Provide the [x, y] coordinate of the cell's center where the given text is located.  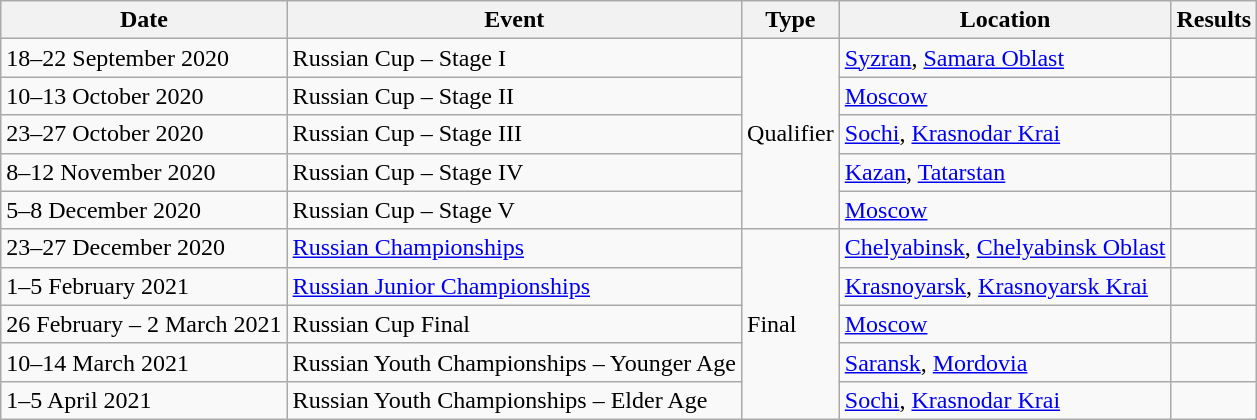
Russian Championships [514, 248]
Syzran, Samara Oblast [1005, 58]
Russian Junior Championships [514, 286]
Russian Cup – Stage IV [514, 172]
Type [791, 20]
23–27 December 2020 [144, 248]
Russian Youth Championships – Younger Age [514, 362]
23–27 October 2020 [144, 134]
Results [1214, 20]
Kazan, Tatarstan [1005, 172]
Saransk, Mordovia [1005, 362]
26 February – 2 March 2021 [144, 324]
Russian Cup – Stage II [514, 96]
Russian Cup – Stage I [514, 58]
10–14 March 2021 [144, 362]
Location [1005, 20]
Chelyabinsk, Chelyabinsk Oblast [1005, 248]
Russian Cup – Stage V [514, 210]
Qualifier [791, 134]
Final [791, 324]
8–12 November 2020 [144, 172]
Russian Youth Championships – Elder Age [514, 400]
Date [144, 20]
18–22 September 2020 [144, 58]
1–5 February 2021 [144, 286]
Russian Cup Final [514, 324]
10–13 October 2020 [144, 96]
Russian Cup – Stage III [514, 134]
5–8 December 2020 [144, 210]
Event [514, 20]
Krasnoyarsk, Krasnoyarsk Krai [1005, 286]
1–5 April 2021 [144, 400]
